Search for the cell housing the specified text and yield its [x, y] center coordinate. 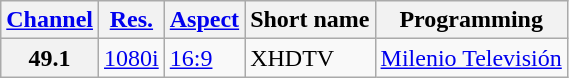
16:9 [204, 58]
Res. [132, 20]
Aspect [204, 20]
XHDTV [310, 58]
1080i [132, 58]
Short name [310, 20]
Milenio Televisión [471, 58]
Channel [50, 20]
49.1 [50, 58]
Programming [471, 20]
